Return the (X, Y) coordinate for the center point of the cell that contains the specified text.  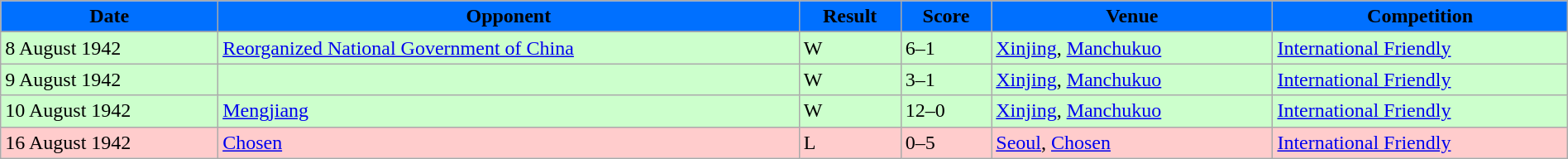
Date (109, 17)
3–1 (946, 79)
Result (850, 17)
Competition (1420, 17)
Reorganized National Government of China (509, 48)
0–5 (946, 142)
9 August 1942 (109, 79)
16 August 1942 (109, 142)
10 August 1942 (109, 111)
12–0 (946, 111)
8 August 1942 (109, 48)
Opponent (509, 17)
6–1 (946, 48)
Score (946, 17)
Mengjiang (509, 111)
L (850, 142)
Venue (1132, 17)
Chosen (509, 142)
Seoul, Chosen (1132, 142)
